Extract the [X, Y] coordinate from the center of the cell holding the provided text.  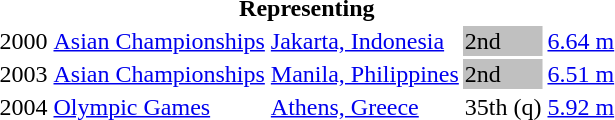
Jakarta, Indonesia [364, 41]
Manila, Philippines [364, 74]
